Return the [x, y] coordinate for the center point of the cell that contains the specified text.  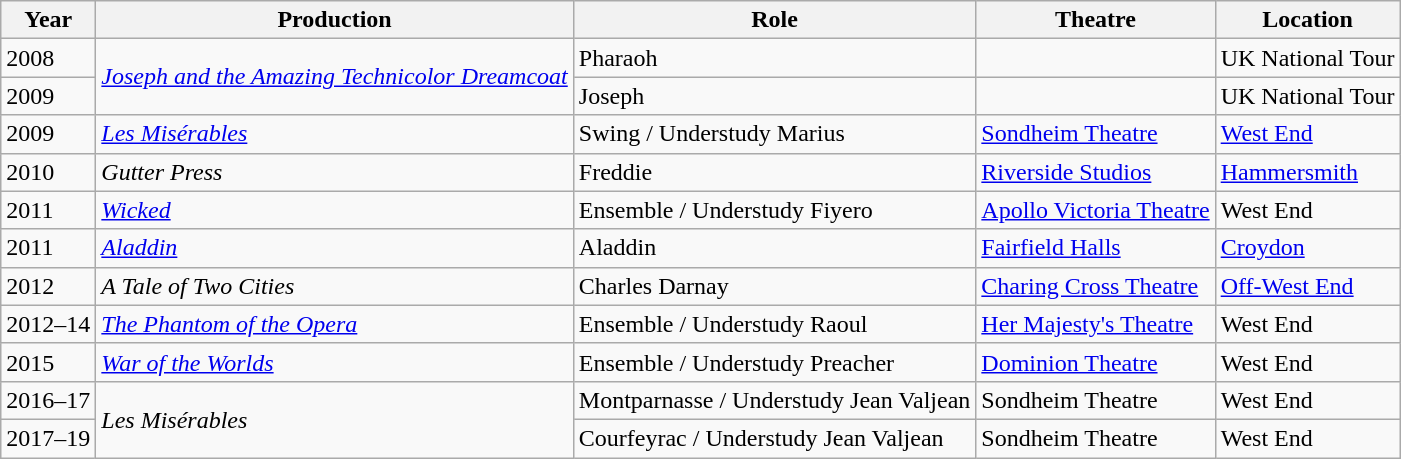
2015 [48, 362]
2010 [48, 172]
Charing Cross Theatre [1096, 286]
Her Majesty's Theatre [1096, 324]
Montparnasse / Understudy Jean Valjean [774, 400]
Ensemble / Understudy Preacher [774, 362]
Swing / Understudy Marius [774, 134]
Courfeyrac / Understudy Jean Valjean [774, 438]
Gutter Press [334, 172]
Freddie [774, 172]
Hammersmith [1308, 172]
Charles Darnay [774, 286]
War of the Worlds [334, 362]
Ensemble / Understudy Raoul [774, 324]
2012 [48, 286]
A Tale of Two Cities [334, 286]
Joseph [774, 96]
The Phantom of the Opera [334, 324]
Production [334, 20]
2012–14 [48, 324]
Fairfield Halls [1096, 248]
2008 [48, 58]
Ensemble / Understudy Fiyero [774, 210]
Role [774, 20]
Theatre [1096, 20]
2016–17 [48, 400]
Location [1308, 20]
Pharaoh [774, 58]
Joseph and the Amazing Technicolor Dreamcoat [334, 77]
Apollo Victoria Theatre [1096, 210]
Wicked [334, 210]
Dominion Theatre [1096, 362]
Year [48, 20]
Croydon [1308, 248]
2017–19 [48, 438]
Off-West End [1308, 286]
Riverside Studios [1096, 172]
